Identify which cell holds the provided text, then report its [X, Y] central coordinate. 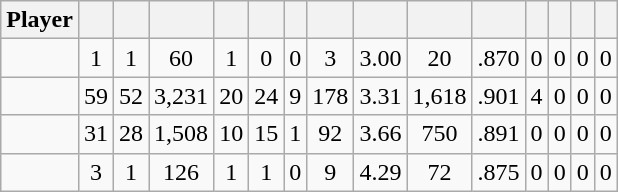
750 [440, 134]
1,618 [440, 96]
72 [440, 172]
Player [40, 20]
126 [182, 172]
4.29 [380, 172]
178 [330, 96]
10 [232, 134]
3,231 [182, 96]
24 [266, 96]
3.66 [380, 134]
3.31 [380, 96]
3.00 [380, 58]
.875 [498, 172]
31 [96, 134]
28 [132, 134]
.891 [498, 134]
4 [536, 96]
15 [266, 134]
1,508 [182, 134]
60 [182, 58]
59 [96, 96]
.870 [498, 58]
52 [132, 96]
.901 [498, 96]
92 [330, 134]
